Detect which cell encompasses the target text, then output its [x, y] center coordinate. 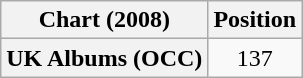
UK Albums (OCC) [104, 58]
137 [255, 58]
Chart (2008) [104, 20]
Position [255, 20]
